Scan for the cell matching the given text and deliver its [x, y] coordinate at center. 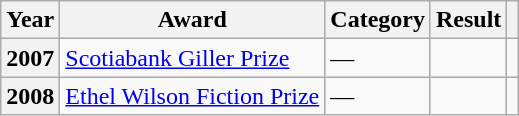
Category [378, 20]
Year [30, 20]
Result [468, 20]
2008 [30, 96]
2007 [30, 58]
Scotiabank Giller Prize [192, 58]
Ethel Wilson Fiction Prize [192, 96]
Award [192, 20]
